Return (x, y) of the center of cell containing provided text 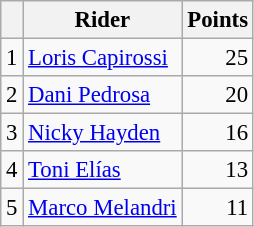
Nicky Hayden (102, 133)
Rider (102, 20)
11 (218, 208)
Toni Elías (102, 170)
2 (12, 95)
20 (218, 95)
13 (218, 170)
25 (218, 58)
Dani Pedrosa (102, 95)
4 (12, 170)
Marco Melandri (102, 208)
1 (12, 58)
5 (12, 208)
16 (218, 133)
3 (12, 133)
Loris Capirossi (102, 58)
Points (218, 20)
